For the text-containing cell, return its midpoint in [x, y] coordinate format. 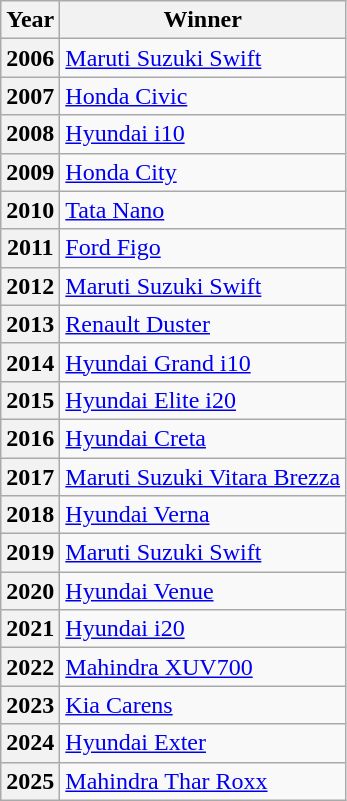
Year [30, 20]
2019 [30, 553]
Hyundai Exter [203, 743]
2010 [30, 210]
2022 [30, 667]
Mahindra Thar Roxx [203, 781]
2006 [30, 58]
2015 [30, 400]
2011 [30, 248]
2017 [30, 477]
Ford Figo [203, 248]
Hyundai i10 [203, 134]
Hyundai Verna [203, 515]
Winner [203, 20]
2009 [30, 172]
2018 [30, 515]
Renault Duster [203, 324]
2014 [30, 362]
Hyundai Elite i20 [203, 400]
2023 [30, 705]
Mahindra XUV700 [203, 667]
Kia Carens [203, 705]
2008 [30, 134]
2007 [30, 96]
2021 [30, 629]
2016 [30, 438]
2013 [30, 324]
Hyundai Grand i10 [203, 362]
2025 [30, 781]
Maruti Suzuki Vitara Brezza [203, 477]
Hyundai Creta [203, 438]
Hyundai i20 [203, 629]
2012 [30, 286]
2024 [30, 743]
Tata Nano [203, 210]
Honda City [203, 172]
Honda Civic [203, 96]
Hyundai Venue [203, 591]
2020 [30, 591]
